Return the (X, Y) coordinate for the center point of the cell that contains the specified text.  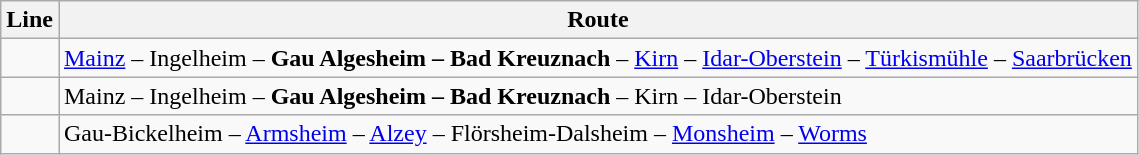
Mainz – Ingelheim – Gau Algesheim – Bad Kreuznach – Kirn – Idar-Oberstein (598, 96)
Gau-Bickelheim – Armsheim – Alzey – Flörsheim-Dalsheim – Monsheim – Worms (598, 134)
Route (598, 20)
Line (30, 20)
Mainz – Ingelheim – Gau Algesheim – Bad Kreuznach – Kirn – Idar-Oberstein – Türkismühle – Saarbrücken (598, 58)
